For the text-containing cell, return its midpoint in [X, Y] coordinate format. 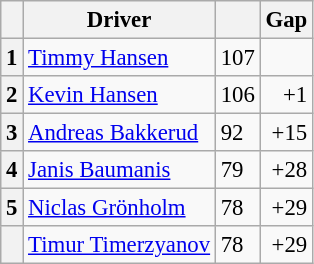
+15 [286, 133]
107 [238, 58]
5 [12, 208]
Driver [120, 20]
Kevin Hansen [120, 95]
Janis Baumanis [120, 170]
+28 [286, 170]
4 [12, 170]
79 [238, 170]
Gap [286, 20]
Andreas Bakkerud [120, 133]
+1 [286, 95]
3 [12, 133]
Timmy Hansen [120, 58]
106 [238, 95]
Niclas Grönholm [120, 208]
92 [238, 133]
1 [12, 58]
Timur Timerzyanov [120, 245]
2 [12, 95]
